Determine the [x, y] coordinate at the center of the cell enclosing the given text.  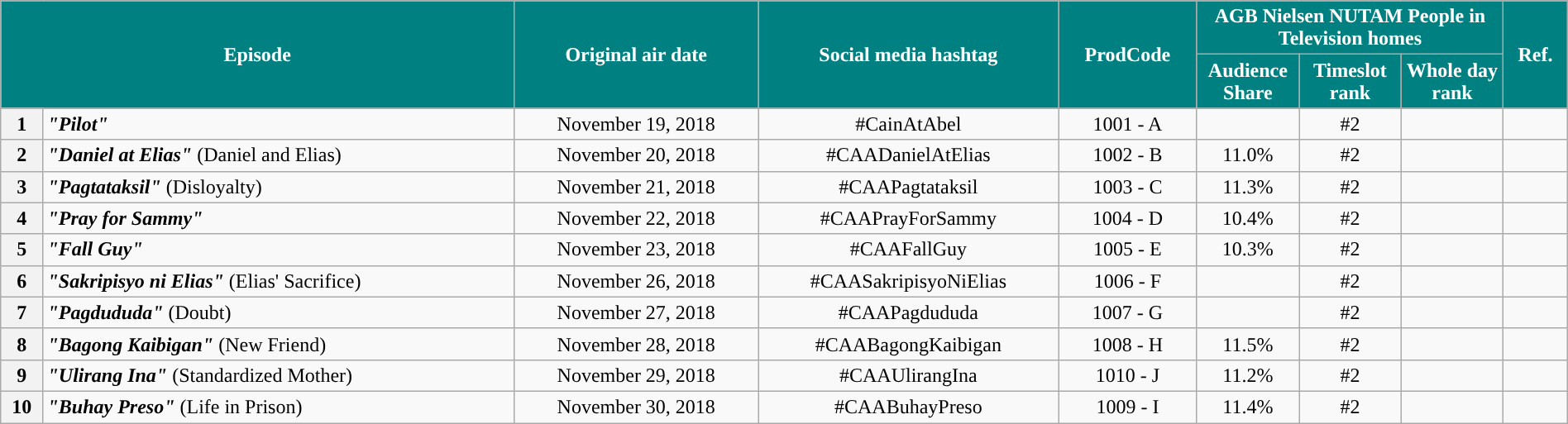
1003 - C [1128, 187]
AGB Nielsen NUTAM People in Television homes [1350, 28]
November 29, 2018 [636, 375]
#CAAFallGuy [908, 250]
11.5% [1248, 344]
"Pagtataksil" (Disloyalty) [279, 187]
11.0% [1248, 155]
"Pray for Sammy" [279, 218]
1008 - H [1128, 344]
"Bagong Kaibigan" (New Friend) [279, 344]
1009 - I [1128, 407]
November 30, 2018 [636, 407]
1010 - J [1128, 375]
#CAADanielAtElias [908, 155]
"Fall Guy" [279, 250]
8 [22, 344]
#CAAPagdududa [908, 312]
#CAABuhayPreso [908, 407]
1 [22, 124]
"Pilot" [279, 124]
10 [22, 407]
#CAABagongKaibigan [908, 344]
1002 - B [1128, 155]
"Sakripisyo ni Elias" (Elias' Sacrifice) [279, 281]
November 27, 2018 [636, 312]
November 23, 2018 [636, 250]
November 28, 2018 [636, 344]
"Ulirang Ina" (Standardized Mother) [279, 375]
7 [22, 312]
11.4% [1248, 407]
"Buhay Preso" (Life in Prison) [279, 407]
Episode [258, 55]
5 [22, 250]
11.2% [1248, 375]
November 21, 2018 [636, 187]
6 [22, 281]
Timeslotrank [1350, 81]
10.3% [1248, 250]
November 20, 2018 [636, 155]
1005 - E [1128, 250]
Original air date [636, 55]
9 [22, 375]
1007 - G [1128, 312]
11.3% [1248, 187]
"Daniel at Elias" (Daniel and Elias) [279, 155]
Social media hashtag [908, 55]
10.4% [1248, 218]
November 26, 2018 [636, 281]
November 19, 2018 [636, 124]
Audience Share [1248, 81]
"Pagdududa" (Doubt) [279, 312]
#CAAPagtataksil [908, 187]
1006 - F [1128, 281]
3 [22, 187]
Whole dayrank [1452, 81]
#CAAPrayForSammy [908, 218]
4 [22, 218]
November 22, 2018 [636, 218]
ProdCode [1128, 55]
#CAASakripisyoNiElias [908, 281]
1001 - A [1128, 124]
Ref. [1535, 55]
2 [22, 155]
#CainAtAbel [908, 124]
#CAAUlirangIna [908, 375]
1004 - D [1128, 218]
